From the cell containing the given text, extract its center point as [x, y] coordinate. 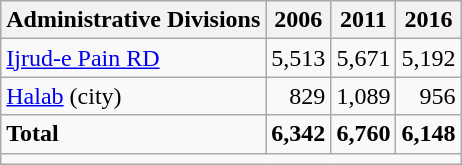
Ijrud-e Pain RD [134, 58]
829 [298, 96]
Administrative Divisions [134, 20]
Halab (city) [134, 96]
5,513 [298, 58]
6,760 [364, 134]
5,671 [364, 58]
956 [428, 96]
2016 [428, 20]
Total [134, 134]
2006 [298, 20]
6,342 [298, 134]
2011 [364, 20]
6,148 [428, 134]
1,089 [364, 96]
5,192 [428, 58]
